Return the [X, Y] coordinate for the center point of the cell that contains the specified text.  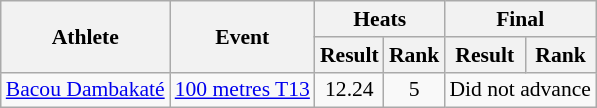
Athlete [86, 36]
Bacou Dambakaté [86, 90]
Event [242, 36]
100 metres T13 [242, 90]
Final [520, 19]
5 [414, 90]
12.24 [350, 90]
Did not advance [520, 90]
Heats [380, 19]
